Output the (X, Y) coordinate of the center of the cell containing the given text.  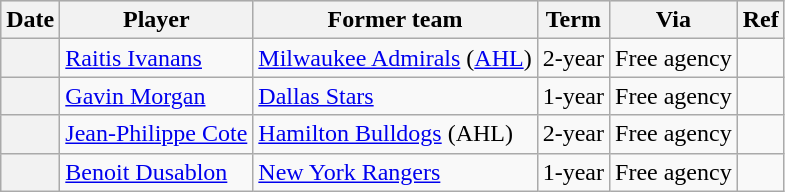
Player (156, 20)
Jean-Philippe Cote (156, 134)
Date (30, 20)
Hamilton Bulldogs (AHL) (395, 134)
Term (573, 20)
Dallas Stars (395, 96)
Raitis Ivanans (156, 58)
Gavin Morgan (156, 96)
Milwaukee Admirals (AHL) (395, 58)
Via (674, 20)
Benoit Dusablon (156, 172)
Ref (760, 20)
New York Rangers (395, 172)
Former team (395, 20)
